Extract the [X, Y] coordinate from the center of the cell holding the provided text.  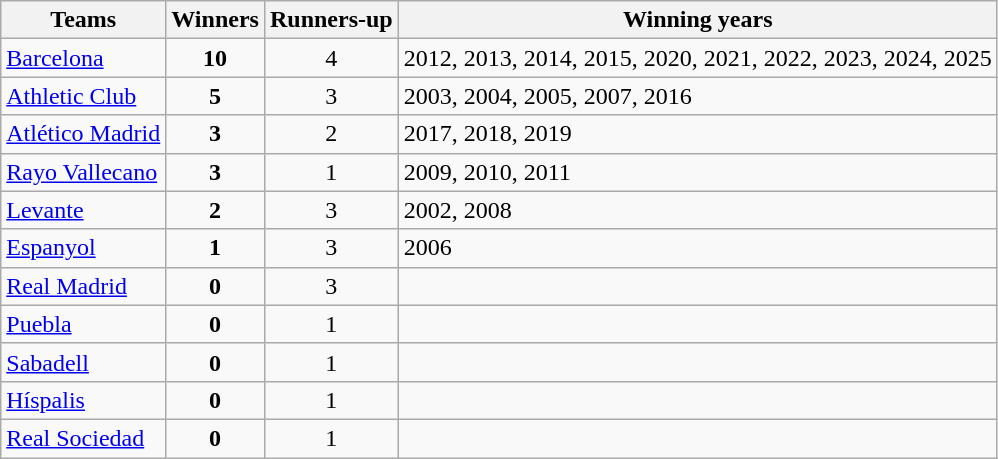
Athletic Club [84, 96]
Puebla [84, 324]
10 [216, 58]
2003, 2004, 2005, 2007, 2016 [698, 96]
2002, 2008 [698, 210]
2009, 2010, 2011 [698, 172]
5 [216, 96]
Barcelona [84, 58]
Winning years [698, 20]
Atlético Madrid [84, 134]
Rayo Vallecano [84, 172]
2017, 2018, 2019 [698, 134]
4 [331, 58]
Teams [84, 20]
2012, 2013, 2014, 2015, 2020, 2021, 2022, 2023, 2024, 2025 [698, 58]
2006 [698, 248]
Levante [84, 210]
Real Sociedad [84, 438]
Híspalis [84, 400]
Sabadell [84, 362]
Winners [216, 20]
Runners-up [331, 20]
Real Madrid [84, 286]
Espanyol [84, 248]
